Identify which cell holds the provided text, then report its [x, y] central coordinate. 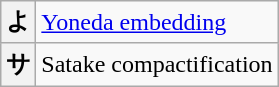
サ [18, 64]
よ [18, 22]
Satake compactification [157, 64]
Yoneda embedding [157, 22]
